Extract the (X, Y) coordinate from the center of the cell holding the provided text.  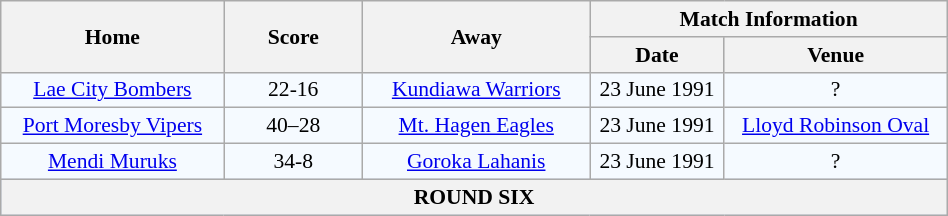
Port Moresby Vipers (112, 126)
34-8 (293, 162)
Kundiawa Warriors (476, 90)
Mendi Muruks (112, 162)
Lloyd Robinson Oval (836, 126)
Date (657, 55)
22-16 (293, 90)
Away (476, 36)
40–28 (293, 126)
Venue (836, 55)
Mt. Hagen Eagles (476, 126)
ROUND SIX (474, 197)
Score (293, 36)
Goroka Lahanis (476, 162)
Match Information (768, 19)
Home (112, 36)
Lae City Bombers (112, 90)
